Return [X, Y] of the center of cell containing provided text 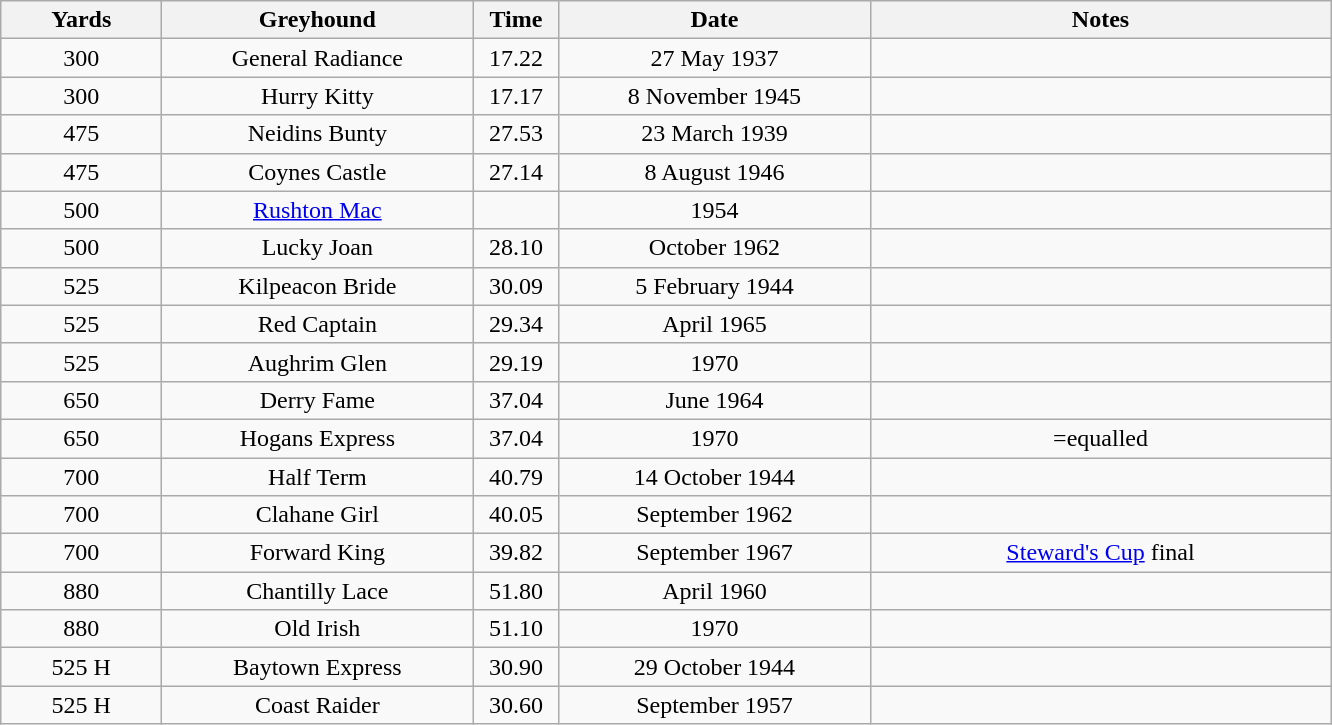
51.80 [516, 591]
Chantilly Lace [318, 591]
Red Captain [318, 324]
Old Irish [318, 629]
Derry Fame [318, 400]
Lucky Joan [318, 248]
17.22 [516, 58]
17.17 [516, 96]
General Radiance [318, 58]
October 1962 [714, 248]
Baytown Express [318, 667]
Coynes Castle [318, 172]
Time [516, 20]
27.53 [516, 134]
5 February 1944 [714, 286]
40.79 [516, 477]
8 August 1946 [714, 172]
51.10 [516, 629]
June 1964 [714, 400]
Yards [82, 20]
Kilpeacon Bride [318, 286]
8 November 1945 [714, 96]
Half Term [318, 477]
14 October 1944 [714, 477]
Rushton Mac [318, 210]
29.19 [516, 362]
27 May 1937 [714, 58]
27.14 [516, 172]
Hogans Express [318, 438]
30.09 [516, 286]
Coast Raider [318, 705]
29.34 [516, 324]
28.10 [516, 248]
23 March 1939 [714, 134]
Steward's Cup final [1100, 553]
April 1965 [714, 324]
Clahane Girl [318, 515]
29 October 1944 [714, 667]
September 1962 [714, 515]
September 1967 [714, 553]
=equalled [1100, 438]
30.60 [516, 705]
Neidins Bunty [318, 134]
39.82 [516, 553]
Forward King [318, 553]
Notes [1100, 20]
30.90 [516, 667]
40.05 [516, 515]
Aughrim Glen [318, 362]
Date [714, 20]
September 1957 [714, 705]
1954 [714, 210]
April 1960 [714, 591]
Greyhound [318, 20]
Hurry Kitty [318, 96]
